Pinpoint the cell where the given text exists, returning its [x, y] midpoint coordinate. 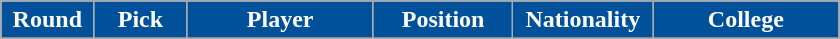
Nationality [583, 20]
Position [443, 20]
Round [48, 20]
Player [280, 20]
College [746, 20]
Pick [140, 20]
